Scan for the cell matching the given text and deliver its [X, Y] coordinate at center. 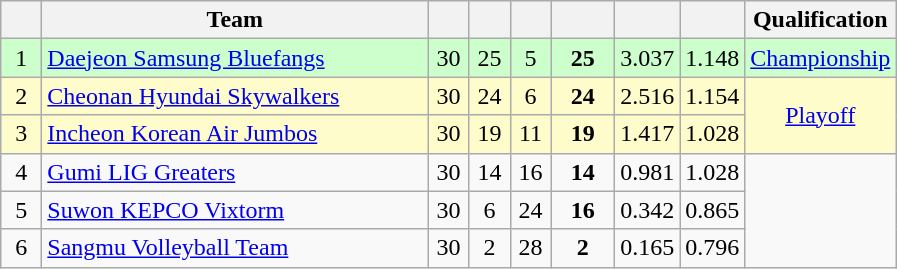
0.342 [648, 210]
3 [22, 134]
1.417 [648, 134]
Championship [820, 58]
Cheonan Hyundai Skywalkers [235, 96]
1.154 [712, 96]
2.516 [648, 96]
Team [235, 20]
Playoff [820, 115]
4 [22, 172]
0.165 [648, 248]
11 [530, 134]
Incheon Korean Air Jumbos [235, 134]
3.037 [648, 58]
Sangmu Volleyball Team [235, 248]
28 [530, 248]
Daejeon Samsung Bluefangs [235, 58]
0.981 [648, 172]
Suwon KEPCO Vixtorm [235, 210]
Gumi LIG Greaters [235, 172]
0.796 [712, 248]
1 [22, 58]
Qualification [820, 20]
0.865 [712, 210]
1.148 [712, 58]
